Output the [X, Y] coordinate of the center of the cell containing the given text.  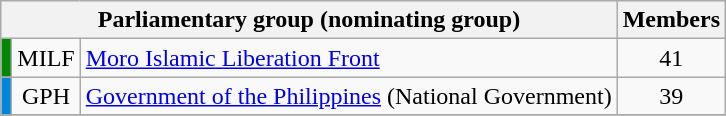
Parliamentary group (nominating group) [309, 20]
Government of the Philippines (National Government) [348, 96]
Moro Islamic Liberation Front [348, 58]
GPH [46, 96]
39 [671, 96]
41 [671, 58]
MILF [46, 58]
Members [671, 20]
